Find where the given text appears and provide that cell's center as (x, y) coordinate. 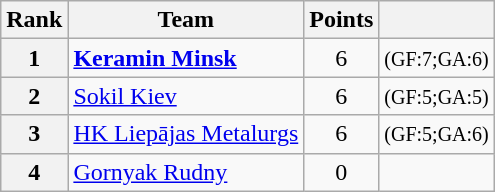
1 (34, 58)
Rank (34, 20)
Keramin Minsk (186, 58)
(GF:5;GA:5) (436, 96)
Points (342, 20)
(GF:7;GA:6) (436, 58)
0 (342, 172)
2 (34, 96)
4 (34, 172)
Team (186, 20)
Sokil Kiev (186, 96)
(GF:5;GA:6) (436, 134)
HK Liepājas Metalurgs (186, 134)
Gornyak Rudny (186, 172)
3 (34, 134)
